Locate the cell with the specified text and output its (X, Y) center coordinate. 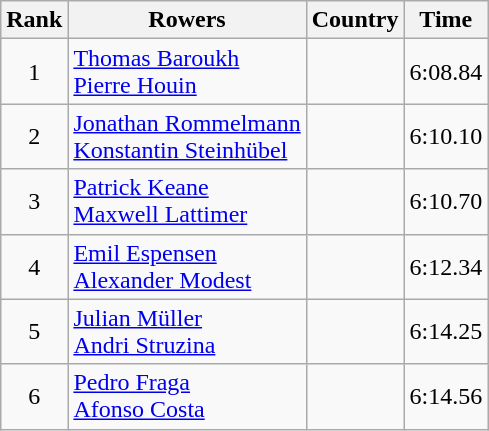
4 (34, 266)
2 (34, 136)
6:12.34 (446, 266)
6:10.70 (446, 202)
Rank (34, 20)
6:14.25 (446, 332)
6:08.84 (446, 72)
3 (34, 202)
6:14.56 (446, 396)
5 (34, 332)
Emil EspensenAlexander Modest (187, 266)
1 (34, 72)
Julian MüllerAndri Struzina (187, 332)
Patrick KeaneMaxwell Lattimer (187, 202)
Time (446, 20)
Thomas BaroukhPierre Houin (187, 72)
6:10.10 (446, 136)
Rowers (187, 20)
Country (355, 20)
Jonathan RommelmannKonstantin Steinhübel (187, 136)
6 (34, 396)
Pedro FragaAfonso Costa (187, 396)
